Identify which cell holds the provided text, then report its [X, Y] central coordinate. 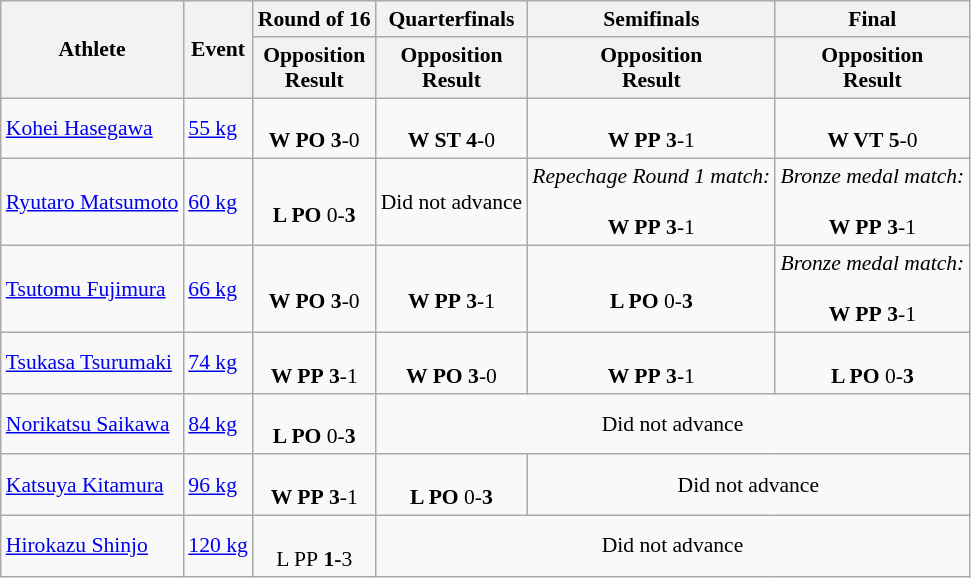
Semifinals [651, 19]
Hirokazu Shinjo [92, 546]
96 kg [218, 486]
Tsutomu Fujimura [92, 290]
W ST 4-0 [452, 128]
Quarterfinals [452, 19]
55 kg [218, 128]
Tsukasa Tsurumaki [92, 362]
84 kg [218, 424]
74 kg [218, 362]
Repechage Round 1 match:W PP 3-1 [651, 202]
W VT 5-0 [872, 128]
Athlete [92, 50]
Round of 16 [314, 19]
66 kg [218, 290]
L PP 1-3 [314, 546]
Norikatsu Saikawa [92, 424]
Katsuya Kitamura [92, 486]
Kohei Hasegawa [92, 128]
Event [218, 50]
120 kg [218, 546]
Final [872, 19]
Ryutaro Matsumoto [92, 202]
60 kg [218, 202]
